Pinpoint the cell where the given text exists, returning its [X, Y] midpoint coordinate. 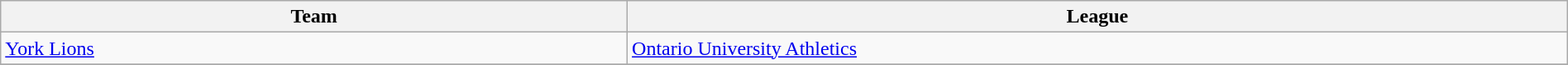
Team [314, 17]
Ontario University Athletics [1098, 48]
York Lions [314, 48]
League [1098, 17]
